Detect which cell encompasses the target text, then output its [x, y] center coordinate. 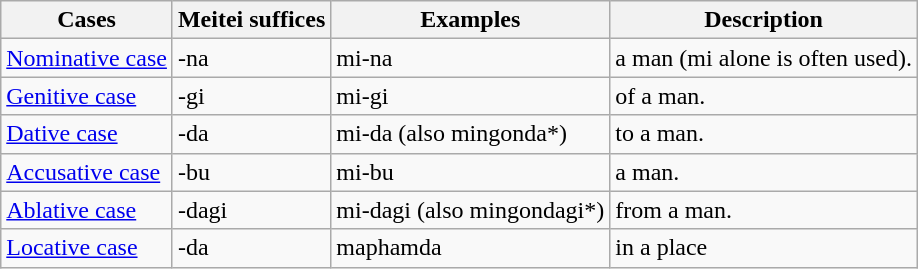
mi-da (also mingonda*) [470, 134]
in a place [764, 248]
of a man. [764, 96]
Genitive case [87, 96]
mi-bu [470, 172]
Cases [87, 20]
Dative case [87, 134]
Locative case [87, 248]
Ablative case [87, 210]
to a man. [764, 134]
Meitei suffices [251, 20]
-dagi [251, 210]
mi-dagi (also mingondagi*) [470, 210]
maphamda [470, 248]
mi-gi [470, 96]
Nominative case [87, 58]
Accusative case [87, 172]
a man (mi alone is often used). [764, 58]
Description [764, 20]
-na [251, 58]
from a man. [764, 210]
Examples [470, 20]
mi-na [470, 58]
-bu [251, 172]
a man. [764, 172]
-gi [251, 96]
